Scan for the cell matching the given text and deliver its (X, Y) coordinate at center. 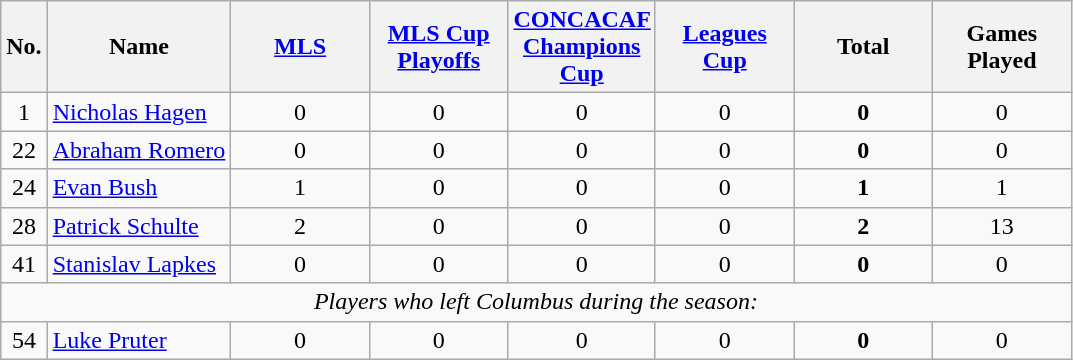
Name (139, 47)
MLS Cup Playoffs (438, 47)
Patrick Schulte (139, 226)
Luke Pruter (139, 340)
Players who left Columbus during the season: (536, 302)
Leagues Cup (724, 47)
Nicholas Hagen (139, 112)
Total (864, 47)
22 (24, 150)
Games Played (1002, 47)
24 (24, 188)
Stanislav Lapkes (139, 264)
41 (24, 264)
54 (24, 340)
No. (24, 47)
Evan Bush (139, 188)
CONCACAF Champions Cup (582, 47)
28 (24, 226)
MLS (300, 47)
13 (1002, 226)
Abraham Romero (139, 150)
